Pinpoint the cell where the given text exists, returning its [X, Y] midpoint coordinate. 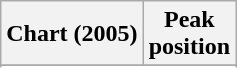
Chart (2005) [72, 34]
Peakposition [189, 34]
